From the cell containing the given text, extract its center point as (X, Y) coordinate. 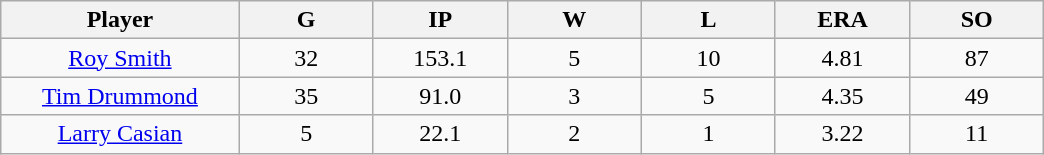
32 (306, 58)
11 (977, 134)
Player (120, 20)
91.0 (440, 96)
22.1 (440, 134)
4.35 (842, 96)
Roy Smith (120, 58)
ERA (842, 20)
W (574, 20)
35 (306, 96)
2 (574, 134)
3.22 (842, 134)
Larry Casian (120, 134)
L (708, 20)
IP (440, 20)
G (306, 20)
10 (708, 58)
49 (977, 96)
3 (574, 96)
4.81 (842, 58)
153.1 (440, 58)
87 (977, 58)
1 (708, 134)
SO (977, 20)
Tim Drummond (120, 96)
